Provide the [X, Y] coordinate of the cell's center where the given text is located.  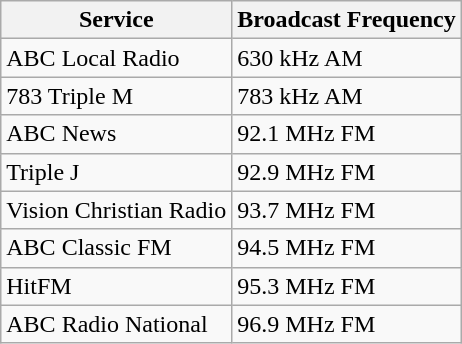
Service [116, 20]
Vision Christian Radio [116, 210]
Triple J [116, 172]
95.3 MHz FM [347, 286]
92.9 MHz FM [347, 172]
783 kHz AM [347, 96]
ABC Local Radio [116, 58]
HitFM [116, 286]
ABC Classic FM [116, 248]
ABC News [116, 134]
630 kHz AM [347, 58]
92.1 MHz FM [347, 134]
94.5 MHz FM [347, 248]
783 Triple M [116, 96]
93.7 MHz FM [347, 210]
96.9 MHz FM [347, 324]
Broadcast Frequency [347, 20]
ABC Radio National [116, 324]
